Find where the given text appears and provide that cell's center as (X, Y) coordinate. 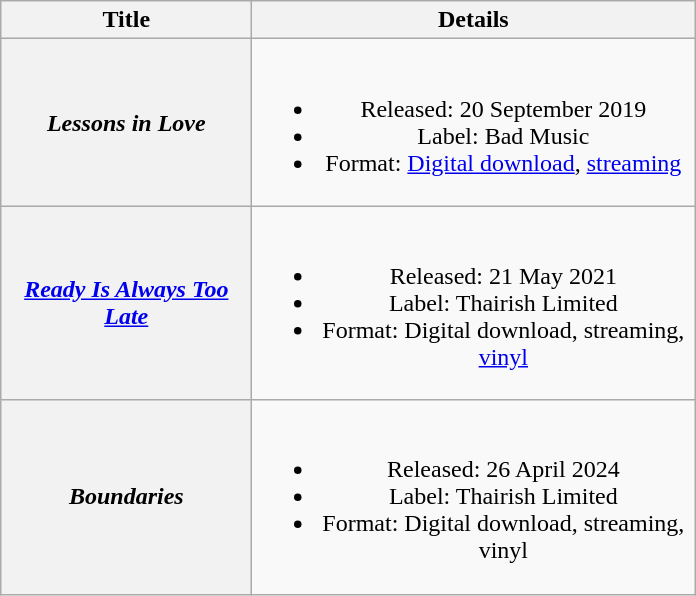
Title (126, 20)
Released: 26 April 2024Label: Thairish LimitedFormat: Digital download, streaming, vinyl (474, 497)
Released: 21 May 2021Label: Thairish LimitedFormat: Digital download, streaming, vinyl (474, 303)
Ready Is Always Too Late (126, 303)
Lessons in Love (126, 122)
Details (474, 20)
Boundaries (126, 497)
Released: 20 September 2019Label: Bad MusicFormat: Digital download, streaming (474, 122)
